Extract the [x, y] coordinate from the center of the cell holding the provided text.  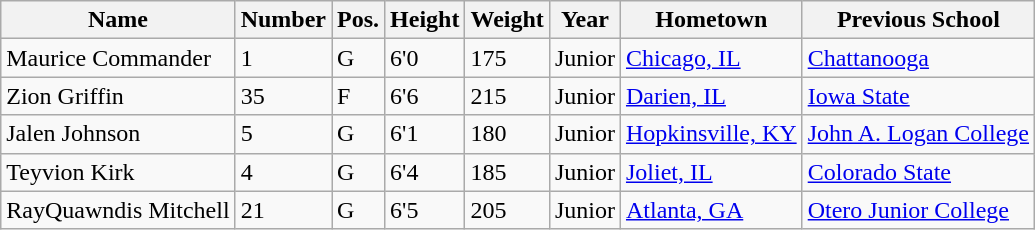
185 [507, 172]
Chicago, IL [711, 58]
205 [507, 210]
Height [425, 20]
Colorado State [918, 172]
175 [507, 58]
6'5 [425, 210]
Zion Griffin [118, 96]
Teyvion Kirk [118, 172]
John A. Logan College [918, 134]
Chattanooga [918, 58]
Atlanta, GA [711, 210]
6'0 [425, 58]
Maurice Commander [118, 58]
180 [507, 134]
Jalen Johnson [118, 134]
Number [283, 20]
Hopkinsville, KY [711, 134]
Previous School [918, 20]
Pos. [358, 20]
Darien, IL [711, 96]
215 [507, 96]
Name [118, 20]
6'4 [425, 172]
Year [584, 20]
5 [283, 134]
Otero Junior College [918, 210]
RayQuawndis Mitchell [118, 210]
6'6 [425, 96]
Joliet, IL [711, 172]
Hometown [711, 20]
1 [283, 58]
Iowa State [918, 96]
6'1 [425, 134]
4 [283, 172]
35 [283, 96]
Weight [507, 20]
F [358, 96]
21 [283, 210]
